Search for the cell housing the specified text and yield its (X, Y) center coordinate. 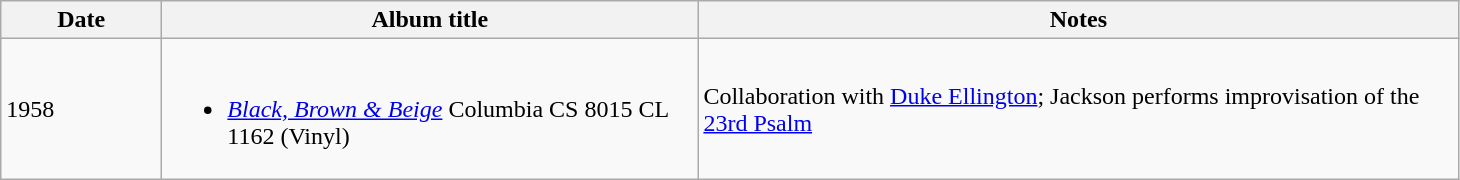
Collaboration with Duke Ellington; Jackson performs improvisation of the 23rd Psalm (1078, 109)
Album title (430, 20)
Black, Brown & Beige Columbia CS 8015 CL 1162 (Vinyl) (430, 109)
1958 (82, 109)
Notes (1078, 20)
Date (82, 20)
